Find where the given text appears and provide that cell's center as [X, Y] coordinate. 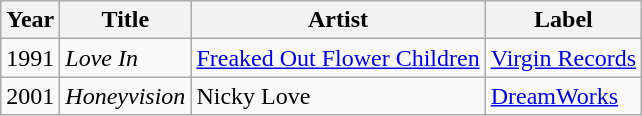
Label [563, 20]
Honeyvision [126, 96]
DreamWorks [563, 96]
2001 [30, 96]
Virgin Records [563, 58]
Nicky Love [338, 96]
Love In [126, 58]
Year [30, 20]
Title [126, 20]
Freaked Out Flower Children [338, 58]
Artist [338, 20]
1991 [30, 58]
